Search for the cell housing the specified text and yield its (X, Y) center coordinate. 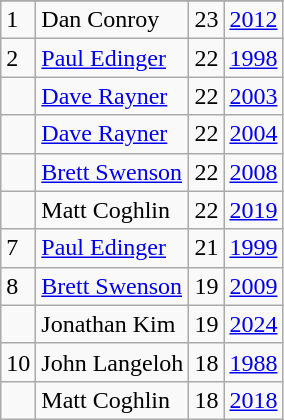
2003 (254, 96)
Dan Conroy (112, 20)
2019 (254, 210)
1 (18, 20)
2012 (254, 20)
2009 (254, 286)
1999 (254, 248)
2008 (254, 172)
21 (206, 248)
1988 (254, 362)
2 (18, 58)
8 (18, 286)
23 (206, 20)
2024 (254, 324)
2004 (254, 134)
2018 (254, 400)
John Langeloh (112, 362)
1998 (254, 58)
Jonathan Kim (112, 324)
7 (18, 248)
10 (18, 362)
